Determine the (X, Y) coordinate at the center of the cell enclosing the given text.  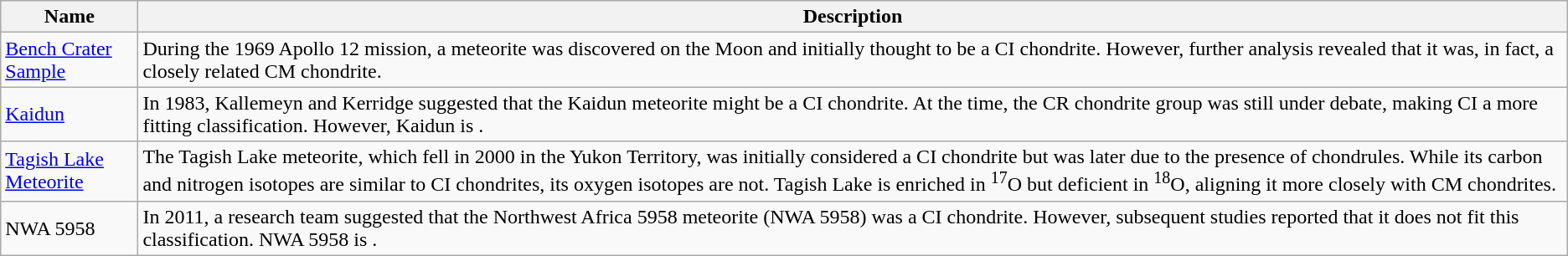
Kaidun (70, 114)
Bench Crater Sample (70, 60)
Name (70, 17)
Description (853, 17)
Tagish Lake Meteorite (70, 172)
NWA 5958 (70, 228)
